Return the [x, y] coordinate for the center point of the cell that contains the specified text.  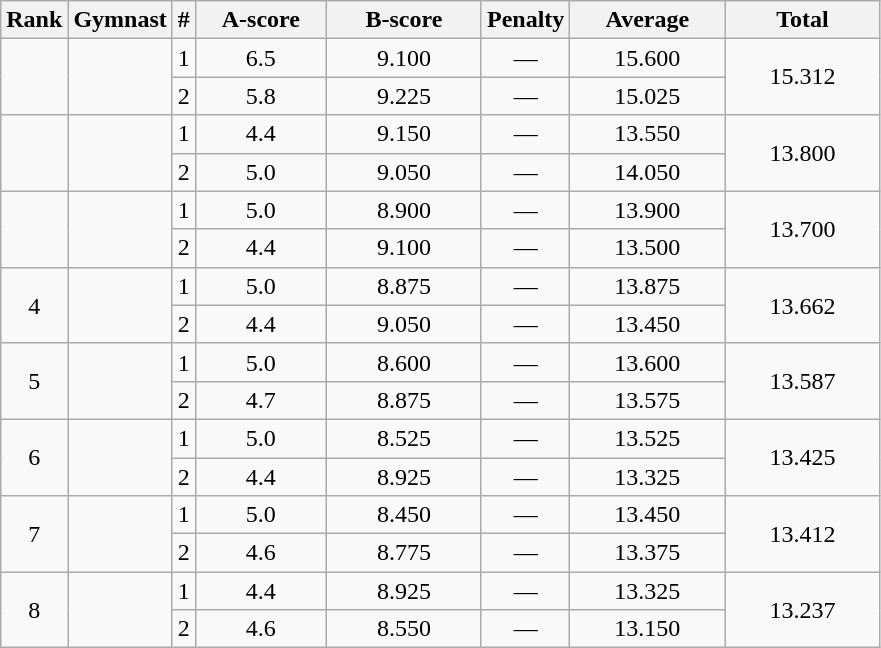
13.575 [648, 400]
9.150 [404, 134]
13.875 [648, 286]
4 [34, 305]
8.450 [404, 515]
4.7 [260, 400]
14.050 [648, 172]
A-score [260, 20]
15.600 [648, 58]
Gymnast [120, 20]
# [184, 20]
8.600 [404, 362]
Penalty [525, 20]
8.525 [404, 438]
B-score [404, 20]
Total [802, 20]
6.5 [260, 58]
13.900 [648, 210]
13.587 [802, 381]
13.662 [802, 305]
13.800 [802, 153]
8.900 [404, 210]
6 [34, 457]
13.375 [648, 553]
13.412 [802, 534]
8 [34, 610]
5 [34, 381]
13.150 [648, 629]
13.550 [648, 134]
13.700 [802, 229]
13.600 [648, 362]
13.425 [802, 457]
9.225 [404, 96]
13.500 [648, 248]
5.8 [260, 96]
15.025 [648, 96]
13.237 [802, 610]
8.550 [404, 629]
15.312 [802, 77]
Average [648, 20]
13.525 [648, 438]
7 [34, 534]
Rank [34, 20]
8.775 [404, 553]
